Scan for the cell matching the given text and deliver its [X, Y] coordinate at center. 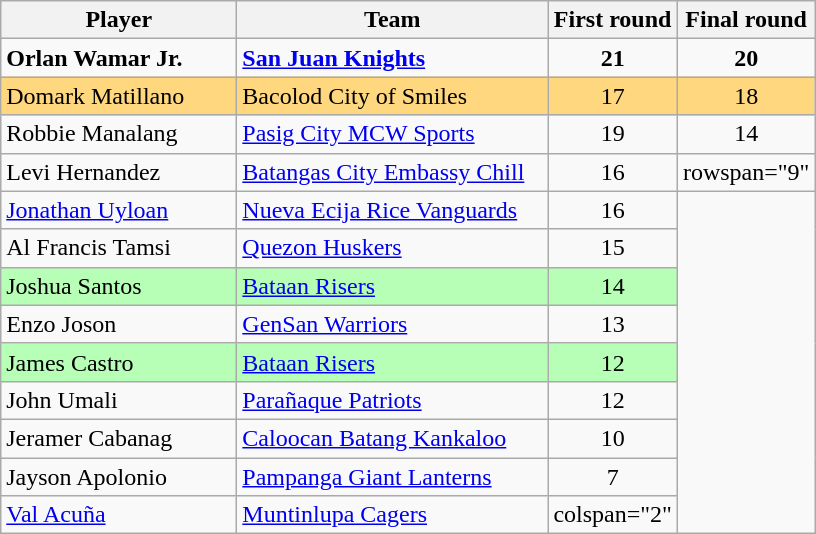
rowspan="9" [746, 172]
Orlan Wamar Jr. [119, 58]
Quezon Huskers [392, 248]
Final round [746, 20]
15 [613, 248]
San Juan Knights [392, 58]
Bacolod City of Smiles [392, 96]
First round [613, 20]
Pampanga Giant Lanterns [392, 477]
19 [613, 134]
Jayson Apolonio [119, 477]
Robbie Manalang [119, 134]
Val Acuña [119, 515]
Joshua Santos [119, 286]
James Castro [119, 362]
Parañaque Patriots [392, 400]
John Umali [119, 400]
Levi Hernandez [119, 172]
21 [613, 58]
10 [613, 438]
Player [119, 20]
Muntinlupa Cagers [392, 515]
20 [746, 58]
colspan="2" [613, 515]
Jonathan Uyloan [119, 210]
Pasig City MCW Sports [392, 134]
GenSan Warriors [392, 324]
13 [613, 324]
Jeramer Cabanag [119, 438]
Team [392, 20]
Enzo Joson [119, 324]
Al Francis Tamsi [119, 248]
18 [746, 96]
Domark Matillano [119, 96]
Caloocan Batang Kankaloo [392, 438]
7 [613, 477]
Nueva Ecija Rice Vanguards [392, 210]
Batangas City Embassy Chill [392, 172]
17 [613, 96]
